Output the (X, Y) coordinate of the center of the cell containing the given text.  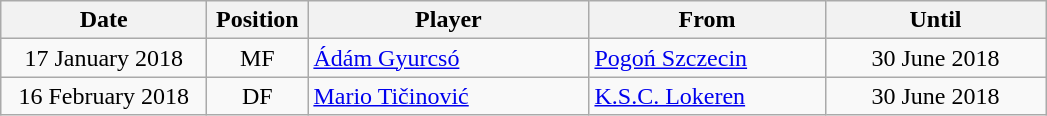
Until (936, 20)
Mario Tičinović (448, 96)
Pogoń Szczecin (707, 58)
17 January 2018 (104, 58)
Date (104, 20)
16 February 2018 (104, 96)
Player (448, 20)
Ádám Gyurcsó (448, 58)
MF (258, 58)
K.S.C. Lokeren (707, 96)
From (707, 20)
Position (258, 20)
DF (258, 96)
